Search for the cell housing the specified text and yield its (x, y) center coordinate. 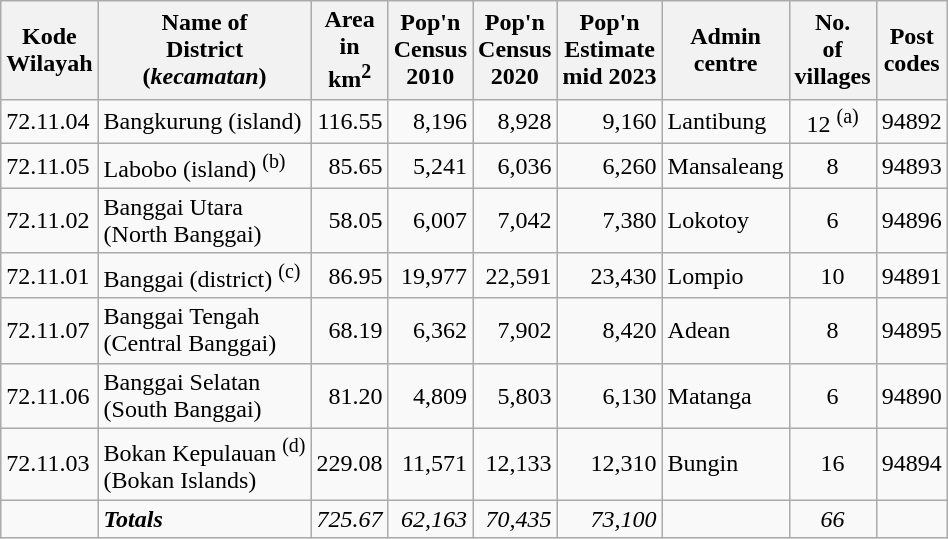
16 (832, 464)
Area inkm2 (350, 50)
Bungin (726, 464)
6,260 (610, 166)
72.11.06 (50, 396)
62,163 (430, 519)
94895 (912, 330)
Name ofDistrict (kecamatan) (204, 50)
72.11.01 (50, 276)
12,133 (515, 464)
8,196 (430, 122)
19,977 (430, 276)
5,803 (515, 396)
No.of villages (832, 50)
Labobo (island) (b) (204, 166)
Bangkurung (island) (204, 122)
94893 (912, 166)
Banggai Selatan (South Banggai) (204, 396)
9,160 (610, 122)
Totals (204, 519)
Bokan Kepulauan (d) (Bokan Islands) (204, 464)
6,362 (430, 330)
10 (832, 276)
Matanga (726, 396)
11,571 (430, 464)
6,130 (610, 396)
72.11.07 (50, 330)
7,902 (515, 330)
Lantibung (726, 122)
12,310 (610, 464)
72.11.05 (50, 166)
7,380 (610, 220)
5,241 (430, 166)
116.55 (350, 122)
94890 (912, 396)
8,420 (610, 330)
85.65 (350, 166)
Banggai Tengah (Central Banggai) (204, 330)
72.11.02 (50, 220)
94891 (912, 276)
Admincentre (726, 50)
72.11.03 (50, 464)
6,036 (515, 166)
Pop'nEstimatemid 2023 (610, 50)
725.67 (350, 519)
70,435 (515, 519)
4,809 (430, 396)
58.05 (350, 220)
68.19 (350, 330)
81.20 (350, 396)
6,007 (430, 220)
Banggai Utara (North Banggai) (204, 220)
94896 (912, 220)
Pop'nCensus2010 (430, 50)
Lokotoy (726, 220)
Lompio (726, 276)
94892 (912, 122)
Mansaleang (726, 166)
Kode Wilayah (50, 50)
Banggai (district) (c) (204, 276)
86.95 (350, 276)
12 (a) (832, 122)
72.11.04 (50, 122)
22,591 (515, 276)
Pop'nCensus2020 (515, 50)
Adean (726, 330)
229.08 (350, 464)
7,042 (515, 220)
23,430 (610, 276)
73,100 (610, 519)
94894 (912, 464)
Postcodes (912, 50)
66 (832, 519)
8,928 (515, 122)
